Scan for the cell matching the given text and deliver its [X, Y] coordinate at center. 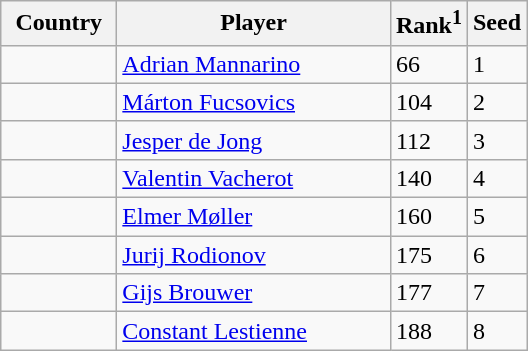
Country [59, 24]
112 [428, 140]
177 [428, 293]
Márton Fucsovics [254, 102]
Player [254, 24]
Rank1 [428, 24]
5 [496, 217]
Jesper de Jong [254, 140]
3 [496, 140]
Elmer Møller [254, 217]
Valentin Vacherot [254, 178]
2 [496, 102]
140 [428, 178]
1 [496, 64]
66 [428, 64]
6 [496, 255]
Gijs Brouwer [254, 293]
Constant Lestienne [254, 331]
188 [428, 331]
Jurij Rodionov [254, 255]
4 [496, 178]
175 [428, 255]
104 [428, 102]
Seed [496, 24]
Adrian Mannarino [254, 64]
8 [496, 331]
7 [496, 293]
160 [428, 217]
